Provide the (X, Y) coordinate of the cell's center where the given text is located.  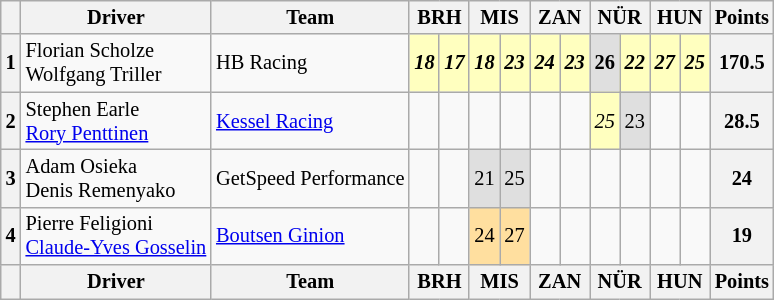
Pierre Feligioni Claude-Yves Gosselin (116, 236)
17 (454, 63)
4 (11, 236)
170.5 (742, 63)
Adam Osieka Denis Remenyako (116, 178)
26 (605, 63)
GetSpeed Performance (310, 178)
1 (11, 63)
3 (11, 178)
2 (11, 121)
28.5 (742, 121)
Boutsen Ginion (310, 236)
21 (484, 178)
HB Racing (310, 63)
19 (742, 236)
Kessel Racing (310, 121)
22 (635, 63)
Stephen Earle Rory Penttinen (116, 121)
Florian Scholze Wolfgang Triller (116, 63)
